Output the [X, Y] coordinate of the center of the cell containing the given text.  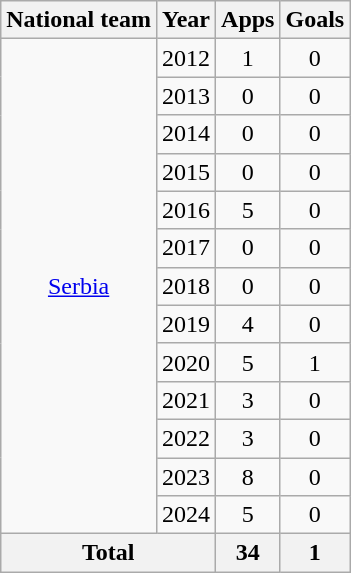
2023 [186, 477]
34 [248, 553]
2012 [186, 58]
Goals [315, 20]
Year [186, 20]
2013 [186, 96]
2014 [186, 134]
8 [248, 477]
Total [108, 553]
2017 [186, 248]
Apps [248, 20]
4 [248, 324]
2016 [186, 210]
2024 [186, 515]
National team [79, 20]
2020 [186, 362]
2015 [186, 172]
2021 [186, 400]
2022 [186, 438]
2018 [186, 286]
Serbia [79, 286]
2019 [186, 324]
